Scan for the cell matching the given text and deliver its (X, Y) coordinate at center. 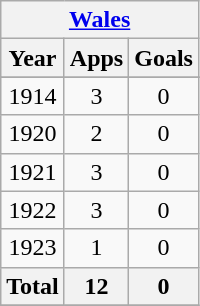
12 (96, 286)
Goals (164, 58)
1 (96, 248)
Total (33, 286)
2 (96, 134)
1922 (33, 210)
Apps (96, 58)
Year (33, 58)
1914 (33, 96)
Wales (100, 20)
1921 (33, 172)
1923 (33, 248)
1920 (33, 134)
